For the text-containing cell, return its midpoint in [X, Y] coordinate format. 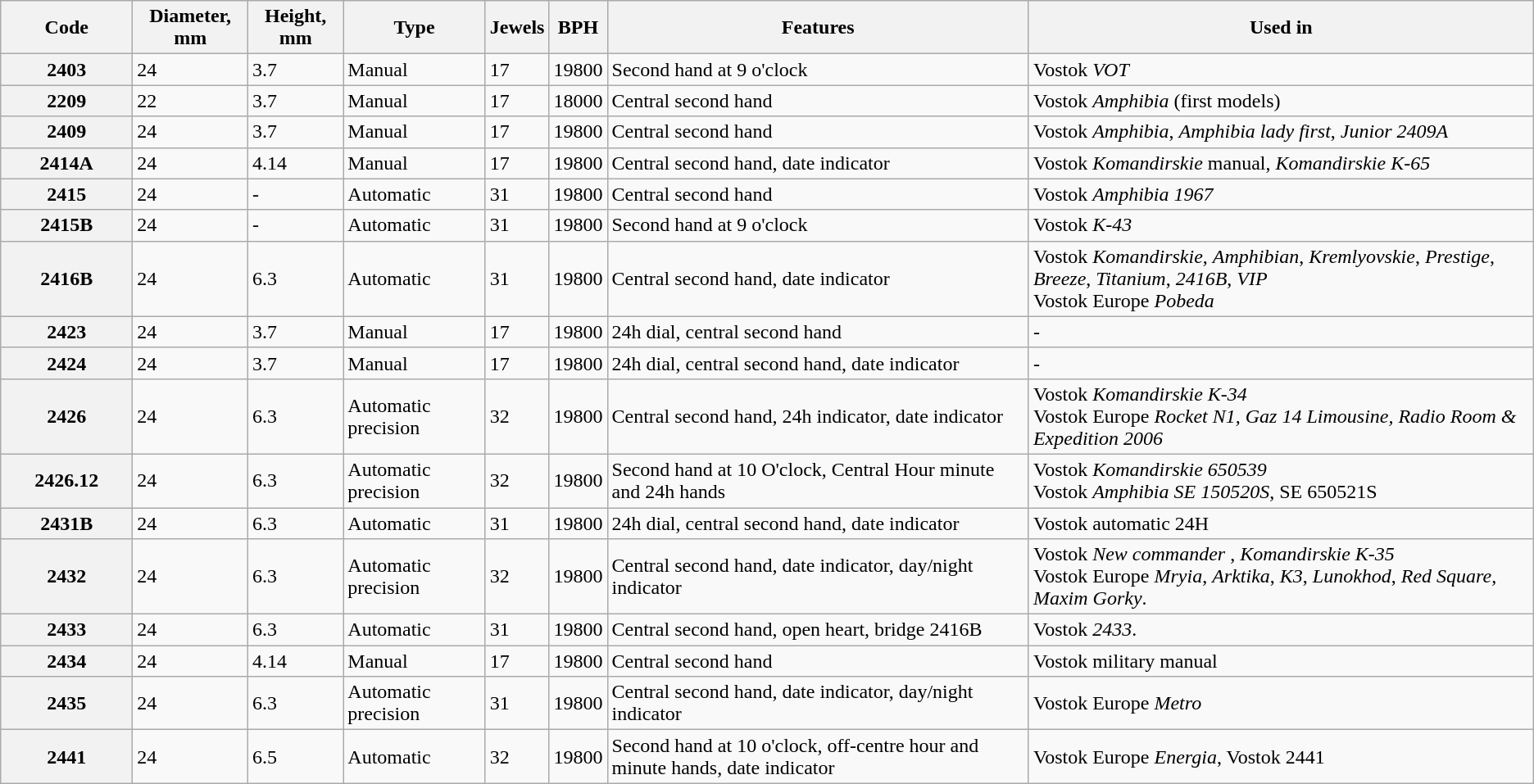
Vostok automatic 24H [1281, 523]
Vostok K-43 [1281, 225]
Features [818, 28]
2414A [67, 163]
2426.12 [67, 480]
2426 [67, 416]
Vostok Komandirskie 650539Vostok Amphibia SE 150520S, SE 650521S [1281, 480]
Vostok Komandirskie manual, Komandirskie K-65 [1281, 163]
Second hand at 10 o'clock, off-centre hour and minute hands, date indicator [818, 757]
Central second hand, 24h indicator, date indicator [818, 416]
Vostok Amphibia 1967 [1281, 194]
Vostok Komandirskie K-34Vostok Europe Rocket N1, Gaz 14 Limousine, Radio Room & Expedition 2006 [1281, 416]
2403 [67, 70]
Vostok Komandirskie, Amphibian, Kremlyovskie, Prestige, Breeze, Titanium, 2416B, VIPVostok Europe Pobeda [1281, 279]
Vostok Europe Metro [1281, 703]
Height, mm [296, 28]
2416B [67, 279]
22 [190, 101]
Vostok Europe Energia, Vostok 2441 [1281, 757]
Used in [1281, 28]
Vostok military manual [1281, 661]
2424 [67, 363]
Diameter, mm [190, 28]
Code [67, 28]
Jewels [517, 28]
Vostok 2433. [1281, 630]
Vostok Amphibia (first models) [1281, 101]
2209 [67, 101]
2432 [67, 577]
2433 [67, 630]
2415 [67, 194]
Type [415, 28]
Vostok New commander , Komandirskie K-35 Vostok Europe Mryia, Arktika, K3, Lunokhod, Red Square, Maxim Gorky. [1281, 577]
2423 [67, 332]
2431B [67, 523]
2441 [67, 757]
Central second hand, open heart, bridge 2416B [818, 630]
2435 [67, 703]
24h dial, central second hand [818, 332]
2434 [67, 661]
Vostok Amphibia, Amphibia lady first, Junior 2409A [1281, 132]
18000 [579, 101]
2409 [67, 132]
Vostok VOT [1281, 70]
2415B [67, 225]
BPH [579, 28]
Second hand at 10 O'clock, Central Hour minute and 24h hands [818, 480]
6.5 [296, 757]
